Output the [X, Y] coordinate of the center of the cell containing the given text.  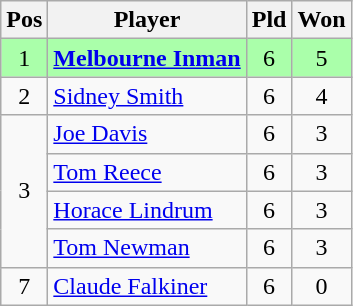
Pos [24, 20]
7 [24, 286]
5 [322, 58]
Tom Reece [147, 172]
Horace Lindrum [147, 210]
Player [147, 20]
Tom Newman [147, 248]
Joe Davis [147, 134]
2 [24, 96]
4 [322, 96]
Won [322, 20]
1 [24, 58]
Sidney Smith [147, 96]
Melbourne Inman [147, 58]
Pld [269, 20]
Claude Falkiner [147, 286]
0 [322, 286]
